For the text-containing cell, return its midpoint in (x, y) coordinate format. 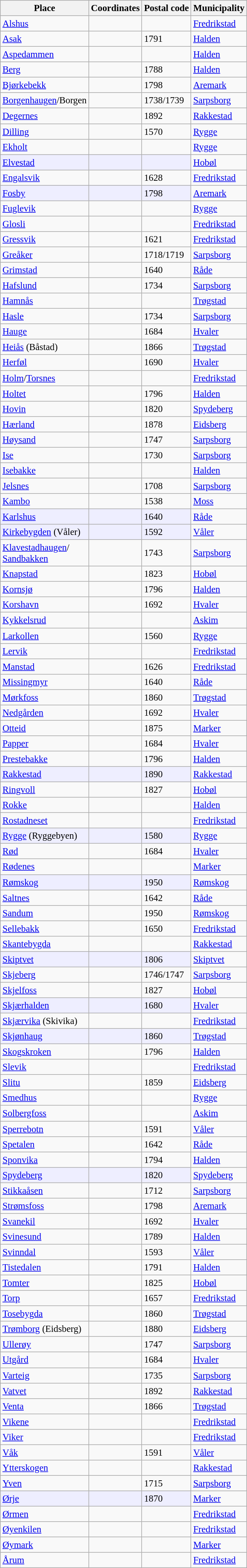
1718/1719 (166, 255)
Tosebygda (45, 1314)
Viker (45, 1437)
1788 (166, 70)
1870 (166, 1499)
Degernes (45, 116)
Saltnes (45, 898)
Kirkebygden (Våler) (45, 532)
1878 (166, 424)
Grimstad (45, 270)
Hærland (45, 424)
1621 (166, 239)
Heiås (Båstad) (45, 347)
Kornsjø (45, 589)
Holtet (45, 394)
Aspedammen (45, 55)
Skjønhaug (45, 1036)
Slitu (45, 1083)
Gressvik (45, 239)
Missingmyr (45, 682)
Rostadneset (45, 821)
Karlshus (45, 517)
1657 (166, 1298)
Alshus (45, 24)
1580 (166, 836)
1650 (166, 929)
1806 (166, 959)
Mørkfoss (45, 697)
1794 (166, 1160)
Ørje (45, 1499)
Borgenhaugen/Borgen (45, 100)
Venta (45, 1406)
Smedhus (45, 1098)
Svinndal (45, 1252)
Postal code (166, 8)
Klavestadhaugen/Sandbakken (45, 553)
Rød (45, 851)
Place (45, 8)
1743 (166, 553)
1738/1739 (166, 100)
Yven (45, 1483)
Moss (219, 501)
Hamnås (45, 301)
1875 (166, 728)
Fuglevik (45, 209)
Hauge (45, 332)
Ringvoll (45, 790)
Hasle (45, 316)
1538 (166, 501)
Ørmen (45, 1514)
1628 (166, 178)
Bjørkebekk (45, 85)
1570 (166, 132)
Skjærvika (Skivika) (45, 1021)
Svinesund (45, 1237)
Ise (45, 455)
1626 (166, 667)
Greåker (45, 255)
Strømsfoss (45, 1206)
1746/1747 (166, 975)
1715 (166, 1483)
Rødenes (45, 867)
Trømborg (Eidsberg) (45, 1329)
Slevik (45, 1067)
Elvestad (45, 162)
Øymark (45, 1545)
1708 (166, 486)
Vatvet (45, 1391)
Stikkaåsen (45, 1190)
1592 (166, 532)
Lervik (45, 651)
Sellebakk (45, 929)
Knapstad (45, 574)
Skjærhalden (45, 1006)
Municipality (219, 8)
Engalsvik (45, 178)
Høysand (45, 440)
1880 (166, 1329)
Ullerøy (45, 1345)
Dilling (45, 132)
Skantebygda (45, 944)
Herføl (45, 363)
Spetalen (45, 1144)
Solbergfoss (45, 1113)
Jelsnes (45, 486)
Ekholt (45, 147)
Asak (45, 39)
Øyenkilen (45, 1529)
Prestebakke (45, 759)
Kykkelsrud (45, 620)
Manstad (45, 667)
Sandum (45, 913)
Fosby (45, 193)
Torp (45, 1298)
Coordinates (116, 8)
1680 (166, 1006)
Utgård (45, 1360)
1825 (166, 1283)
Skjelfoss (45, 990)
Rygge (Ryggebyen) (45, 836)
1890 (166, 774)
Rokke (45, 805)
Skogskroken (45, 1052)
1789 (166, 1237)
Berg (45, 70)
Vikene (45, 1422)
Våk (45, 1452)
Holm/Torsnes (45, 378)
Skjeberg (45, 975)
Isebakke (45, 471)
1593 (166, 1252)
1859 (166, 1083)
Svanekil (45, 1221)
1823 (166, 574)
Papper (45, 744)
Sperrebotn (45, 1129)
Kambo (45, 501)
Tistedalen (45, 1268)
Nedgården (45, 713)
Årum (45, 1560)
Varteig (45, 1375)
1730 (166, 455)
Hafslund (45, 286)
Korshavn (45, 605)
1560 (166, 636)
Larkollen (45, 636)
1712 (166, 1190)
Tomter (45, 1283)
Hovin (45, 409)
Ytterskogen (45, 1468)
Otteid (45, 728)
Sponvika (45, 1160)
Glosli (45, 224)
1690 (166, 363)
1735 (166, 1375)
